Output the (x, y) coordinate of the center of the cell containing the given text.  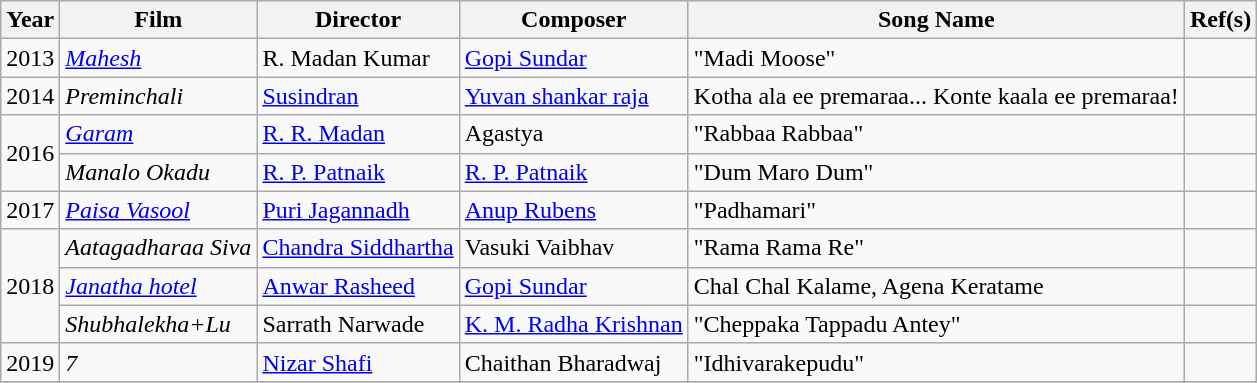
Paisa Vasool (158, 210)
Agastya (574, 134)
2019 (30, 362)
Chandra Siddhartha (358, 248)
Composer (574, 20)
Nizar Shafi (358, 362)
Anwar Rasheed (358, 286)
"Rama Rama Re" (936, 248)
Director (358, 20)
"Cheppaka Tappadu Antey" (936, 324)
Kotha ala ee premaraa... Konte kaala ee premaraa! (936, 96)
Yuvan shankar raja (574, 96)
R. R. Madan (358, 134)
Aatagadharaa Siva (158, 248)
Susindran (358, 96)
Chaithan Bharadwaj (574, 362)
Preminchali (158, 96)
Mahesh (158, 58)
"Madi Moose" (936, 58)
Sarrath Narwade (358, 324)
Song Name (936, 20)
Shubhalekha+Lu (158, 324)
"Idhivarakepudu" (936, 362)
Anup Rubens (574, 210)
Manalo Okadu (158, 172)
Film (158, 20)
"Rabbaa Rabbaa" (936, 134)
R. Madan Kumar (358, 58)
Year (30, 20)
Puri Jagannadh (358, 210)
K. M. Radha Krishnan (574, 324)
7 (158, 362)
"Padhamari" (936, 210)
2013 (30, 58)
2016 (30, 153)
Vasuki Vaibhav (574, 248)
2018 (30, 286)
Garam (158, 134)
Janatha hotel (158, 286)
Chal Chal Kalame, Agena Keratame (936, 286)
"Dum Maro Dum" (936, 172)
2017 (30, 210)
2014 (30, 96)
Ref(s) (1220, 20)
